Capture the cell that displays the provided text and extract its [x, y] central coordinate. 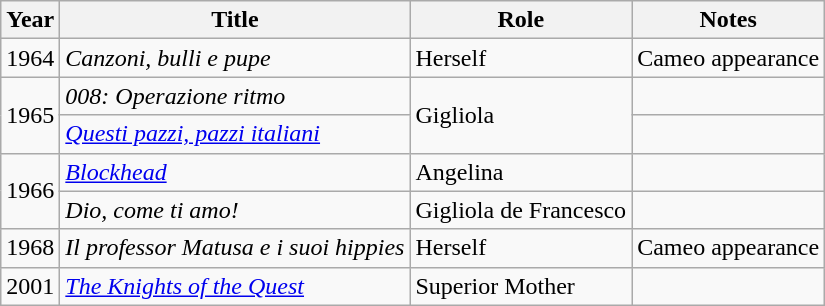
Questi pazzi, pazzi italiani [235, 134]
Blockhead [235, 172]
Role [521, 20]
Il professor Matusa e i suoi hippies [235, 248]
Gigliola [521, 115]
1968 [30, 248]
Canzoni, bulli e pupe [235, 58]
008: Operazione ritmo [235, 96]
1964 [30, 58]
Dio, come ti amo! [235, 210]
Superior Mother [521, 286]
Gigliola de Francesco [521, 210]
The Knights of the Quest [235, 286]
1966 [30, 191]
2001 [30, 286]
Angelina [521, 172]
Notes [728, 20]
1965 [30, 115]
Year [30, 20]
Title [235, 20]
